Locate the cell with the specified text and output its [X, Y] center coordinate. 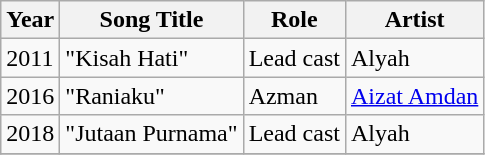
Aizat Amdan [414, 96]
2011 [30, 58]
Year [30, 20]
Artist [414, 20]
Song Title [152, 20]
Azman [294, 96]
2016 [30, 96]
"Kisah Hati" [152, 58]
2018 [30, 134]
Role [294, 20]
"Raniaku" [152, 96]
"Jutaan Purnama" [152, 134]
